Locate the cell with the specified text and output its (x, y) center coordinate. 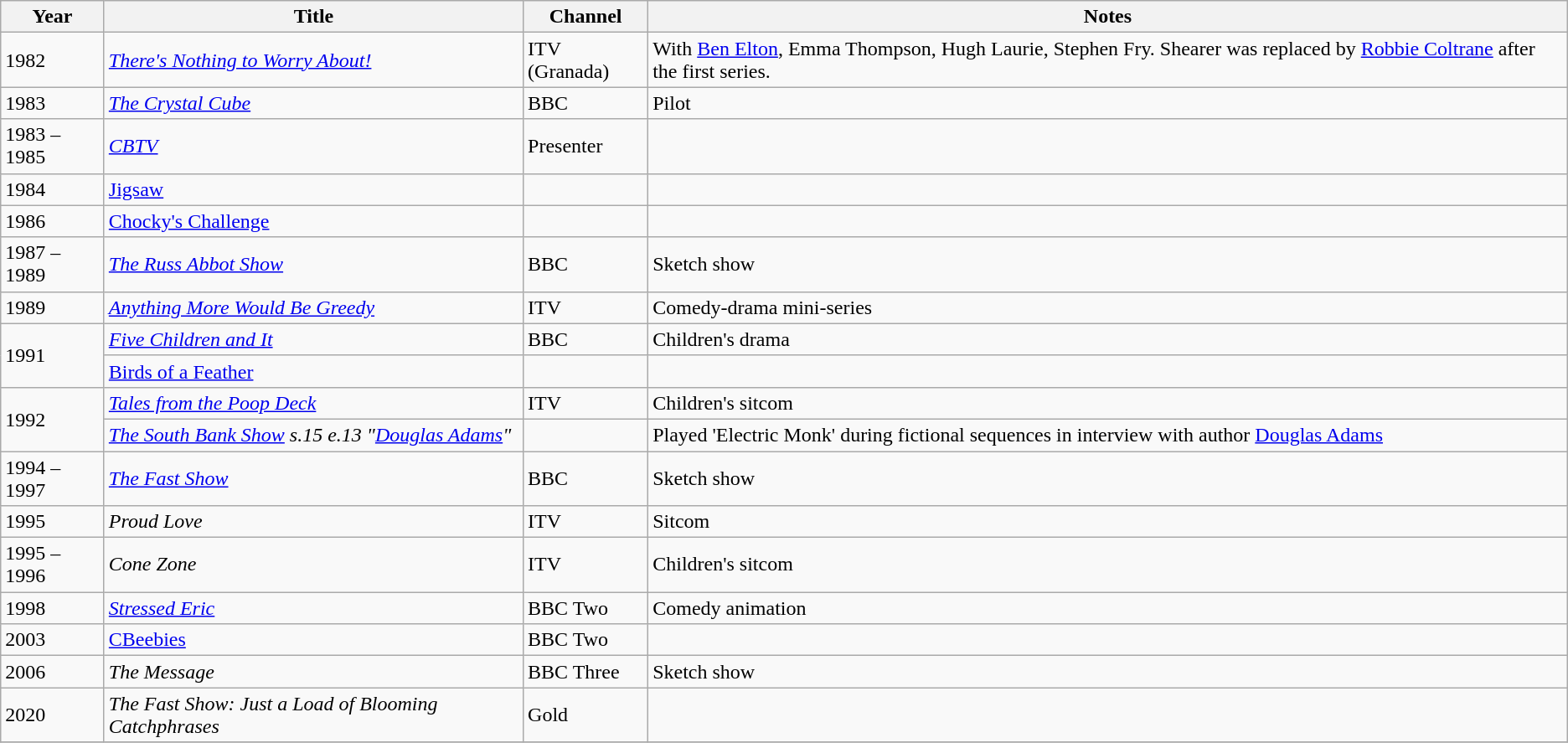
Sitcom (1108, 522)
Comedy-drama mini-series (1108, 307)
1995 – 1996 (53, 565)
BBC Three (586, 672)
Anything More Would Be Greedy (313, 307)
Played 'Electric Monk' during fictional sequences in interview with author Douglas Adams (1108, 435)
1998 (53, 608)
Five Children and It (313, 339)
Jigsaw (313, 189)
Birds of a Feather (313, 371)
Children's drama (1108, 339)
CBeebies (313, 640)
1986 (53, 221)
ITV (Granada) (586, 60)
Stressed Eric (313, 608)
2020 (53, 715)
Chocky's Challenge (313, 221)
Cone Zone (313, 565)
1994 – 1997 (53, 477)
There's Nothing to Worry About! (313, 60)
2003 (53, 640)
1983 – 1985 (53, 146)
Comedy animation (1108, 608)
The Fast Show (313, 477)
Year (53, 17)
1982 (53, 60)
The Crystal Cube (313, 103)
Channel (586, 17)
Presenter (586, 146)
With Ben Elton, Emma Thompson, Hugh Laurie, Stephen Fry. Shearer was replaced by Robbie Coltrane after the first series. (1108, 60)
2006 (53, 672)
1992 (53, 419)
1984 (53, 189)
Proud Love (313, 522)
Notes (1108, 17)
1991 (53, 355)
Tales from the Poop Deck (313, 403)
CBTV (313, 146)
1989 (53, 307)
Title (313, 17)
1987 – 1989 (53, 265)
1983 (53, 103)
The Fast Show: Just a Load of Blooming Catchphrases (313, 715)
The Russ Abbot Show (313, 265)
Gold (586, 715)
Pilot (1108, 103)
1995 (53, 522)
The Message (313, 672)
The South Bank Show s.15 e.13 "Douglas Adams" (313, 435)
